Locate the cell with the specified text and output its [X, Y] center coordinate. 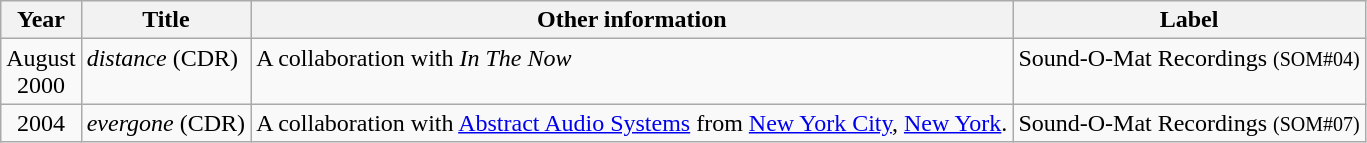
Label [1189, 20]
Sound-O-Mat Recordings (SOM#07) [1189, 123]
distance (CDR) [166, 72]
2004 [41, 123]
A collaboration with Abstract Audio Systems from New York City, New York. [632, 123]
A collaboration with In The Now [632, 72]
August 2000 [41, 72]
Sound-O-Mat Recordings (SOM#04) [1189, 72]
evergone (CDR) [166, 123]
Other information [632, 20]
Title [166, 20]
Year [41, 20]
